From the cell containing the given text, extract its center point as [x, y] coordinate. 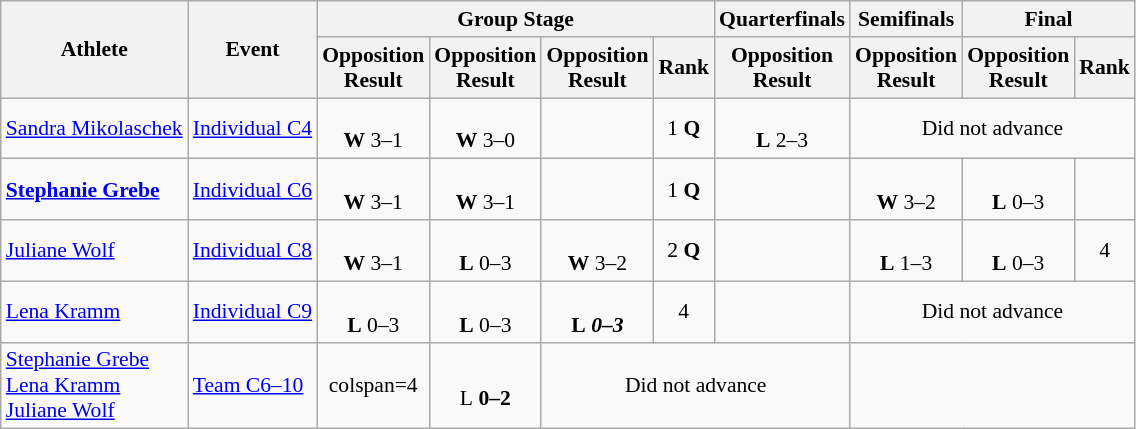
Lena Kramm [94, 312]
Individual C6 [252, 190]
2 Q [684, 250]
Individual C8 [252, 250]
Individual C4 [252, 128]
Stephanie GrebeLena KrammJuliane Wolf [94, 386]
L 1–3 [906, 250]
W 3–0 [485, 128]
colspan=4 [373, 386]
Team C6–10 [252, 386]
Quarterfinals [782, 19]
Athlete [94, 50]
L 2–3 [782, 128]
Stephanie Grebe [94, 190]
Final [1048, 19]
Individual C9 [252, 312]
Group Stage [516, 19]
L 0–2 [485, 386]
Sandra Mikolaschek [94, 128]
Semifinals [906, 19]
Event [252, 50]
Juliane Wolf [94, 250]
